For the text-containing cell, return its midpoint in [x, y] coordinate format. 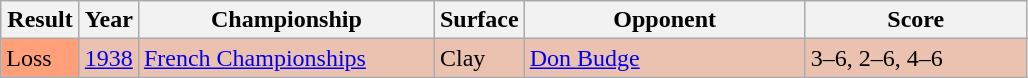
Surface [479, 20]
Year [108, 20]
Don Budge [664, 58]
Clay [479, 58]
1938 [108, 58]
Loss [40, 58]
3–6, 2–6, 4–6 [916, 58]
Championship [286, 20]
Opponent [664, 20]
Result [40, 20]
Score [916, 20]
French Championships [286, 58]
